Return the (x, y) coordinate for the center point of the cell that contains the specified text.  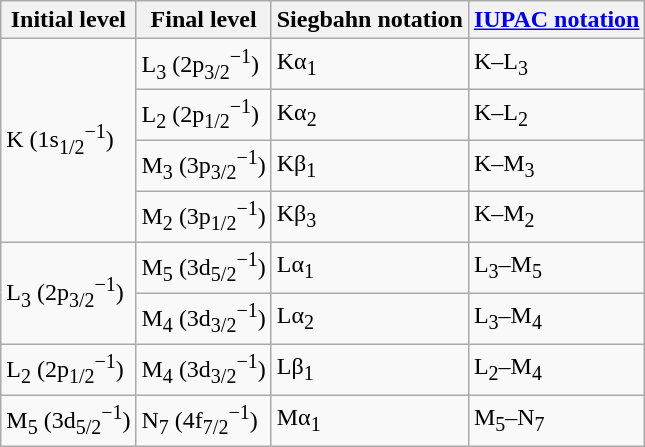
Siegbahn notation (370, 20)
Kβ1 (370, 166)
M3 (3p3/2−1) (204, 166)
Kα1 (370, 64)
M5–N7 (556, 420)
N7 (4f7/2−1) (204, 420)
K–M3 (556, 166)
Lα2 (370, 318)
L2–M4 (556, 370)
Lβ1 (370, 370)
L3–M4 (556, 318)
Kα2 (370, 116)
Kβ3 (370, 216)
Lα1 (370, 268)
K–L3 (556, 64)
IUPAC notation (556, 20)
K–M2 (556, 216)
M2 (3p1/2−1) (204, 216)
Initial level (68, 20)
Mα1 (370, 420)
L3–M5 (556, 268)
K (1s1/2−1) (68, 140)
Final level (204, 20)
K–L2 (556, 116)
